Return the [x, y] coordinate for the center point of the cell that contains the specified text.  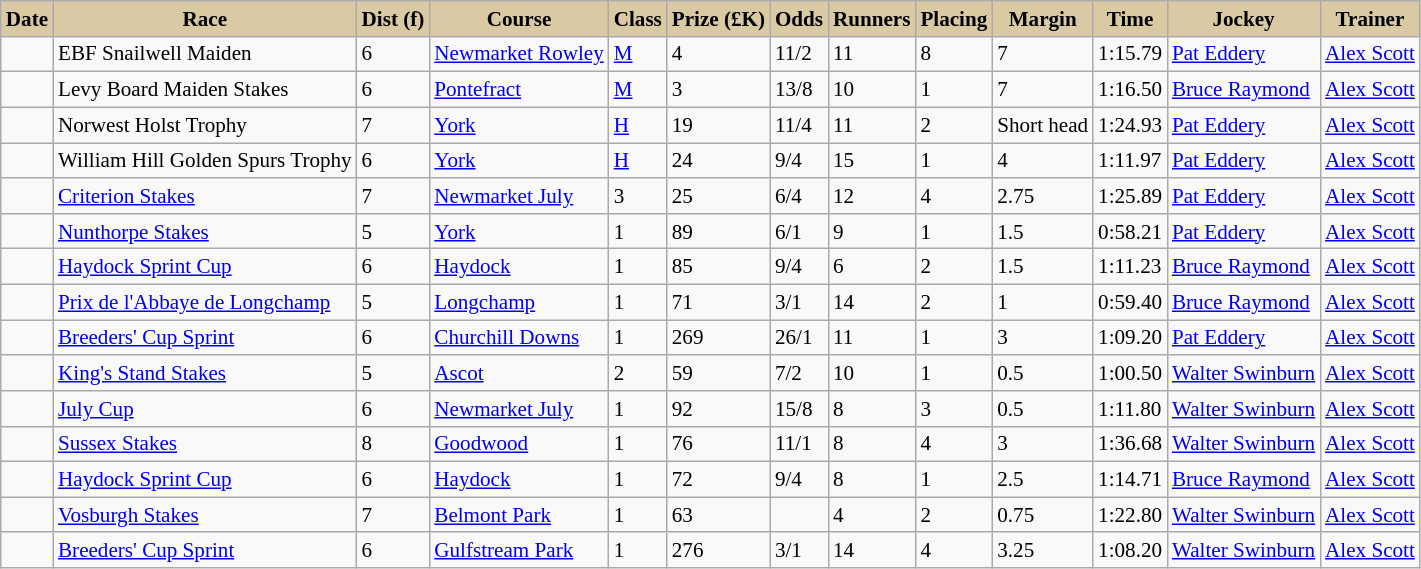
Runners [872, 18]
Date [27, 18]
269 [718, 338]
1:36.68 [1130, 444]
1:15.79 [1130, 54]
13/8 [799, 90]
Race [205, 18]
6/1 [799, 230]
0.75 [1042, 514]
0:58.21 [1130, 230]
Margin [1042, 18]
Odds [799, 18]
72 [718, 480]
Criterion Stakes [205, 196]
Prix de l'Abbaye de Longchamp [205, 302]
76 [718, 444]
19 [718, 124]
Prize (£K) [718, 18]
William Hill Golden Spurs Trophy [205, 160]
Belmont Park [518, 514]
Vosburgh Stakes [205, 514]
1:24.93 [1130, 124]
2.5 [1042, 480]
1:11.80 [1130, 408]
Sussex Stakes [205, 444]
Norwest Holst Trophy [205, 124]
15/8 [799, 408]
Churchill Downs [518, 338]
Nunthorpe Stakes [205, 230]
15 [872, 160]
Dist (f) [394, 18]
9 [872, 230]
Gulfstream Park [518, 550]
11/4 [799, 124]
1:09.20 [1130, 338]
Placing [954, 18]
1:08.20 [1130, 550]
Short head [1042, 124]
Pontefract [518, 90]
85 [718, 266]
Course [518, 18]
25 [718, 196]
Levy Board Maiden Stakes [205, 90]
6/4 [799, 196]
Ascot [518, 372]
24 [718, 160]
1:11.97 [1130, 160]
King's Stand Stakes [205, 372]
0:59.40 [1130, 302]
Time [1130, 18]
12 [872, 196]
63 [718, 514]
7/2 [799, 372]
Newmarket Rowley [518, 54]
Trainer [1370, 18]
July Cup [205, 408]
Longchamp [518, 302]
11/1 [799, 444]
Class [638, 18]
89 [718, 230]
1:14.71 [1130, 480]
EBF Snailwell Maiden [205, 54]
1:16.50 [1130, 90]
59 [718, 372]
1:00.50 [1130, 372]
71 [718, 302]
276 [718, 550]
Jockey [1244, 18]
1:11.23 [1130, 266]
1:25.89 [1130, 196]
3.25 [1042, 550]
26/1 [799, 338]
11/2 [799, 54]
Goodwood [518, 444]
2.75 [1042, 196]
1:22.80 [1130, 514]
92 [718, 408]
